Locate the cell with the specified text and output its (X, Y) center coordinate. 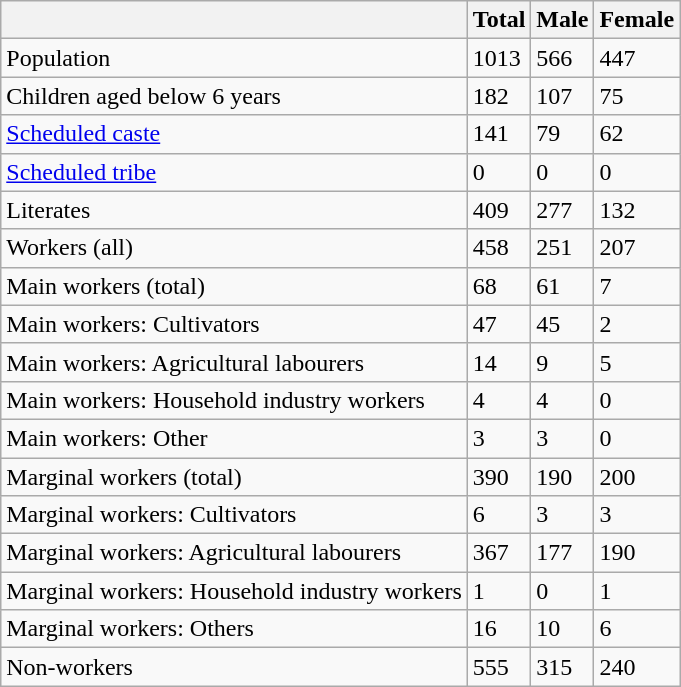
Main workers: Household industry workers (234, 400)
2 (637, 324)
16 (499, 629)
Main workers: Cultivators (234, 324)
62 (637, 134)
566 (562, 58)
447 (637, 58)
7 (637, 286)
Population (234, 58)
251 (562, 248)
240 (637, 667)
Non-workers (234, 667)
Children aged below 6 years (234, 96)
Female (637, 20)
Marginal workers: Household industry workers (234, 591)
409 (499, 210)
555 (499, 667)
177 (562, 553)
Workers (all) (234, 248)
Main workers: Agricultural labourers (234, 362)
141 (499, 134)
Literates (234, 210)
390 (499, 477)
9 (562, 362)
200 (637, 477)
10 (562, 629)
61 (562, 286)
Main workers (total) (234, 286)
107 (562, 96)
207 (637, 248)
277 (562, 210)
Scheduled tribe (234, 172)
14 (499, 362)
79 (562, 134)
182 (499, 96)
Marginal workers: Cultivators (234, 515)
Marginal workers: Others (234, 629)
Scheduled caste (234, 134)
47 (499, 324)
Main workers: Other (234, 438)
5 (637, 362)
367 (499, 553)
45 (562, 324)
1013 (499, 58)
132 (637, 210)
Total (499, 20)
Marginal workers: Agricultural labourers (234, 553)
Marginal workers (total) (234, 477)
315 (562, 667)
75 (637, 96)
Male (562, 20)
68 (499, 286)
458 (499, 248)
